Scan for the cell matching the given text and deliver its [x, y] coordinate at center. 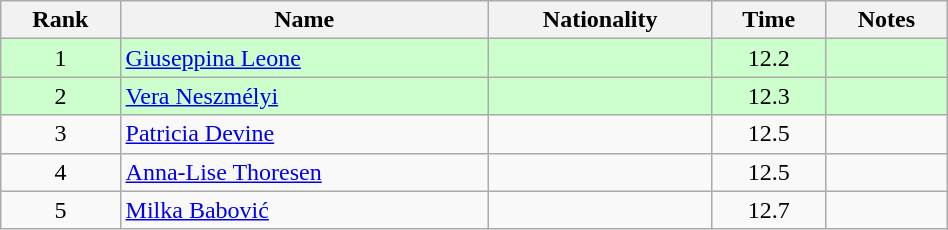
1 [60, 58]
Patricia Devine [304, 134]
12.3 [769, 96]
Giuseppina Leone [304, 58]
12.7 [769, 210]
Milka Babović [304, 210]
5 [60, 210]
Name [304, 20]
Time [769, 20]
Rank [60, 20]
Nationality [600, 20]
12.2 [769, 58]
3 [60, 134]
4 [60, 172]
Vera Neszmélyi [304, 96]
Anna-Lise Thoresen [304, 172]
Notes [887, 20]
2 [60, 96]
